Return [X, Y] of the center of cell containing provided text 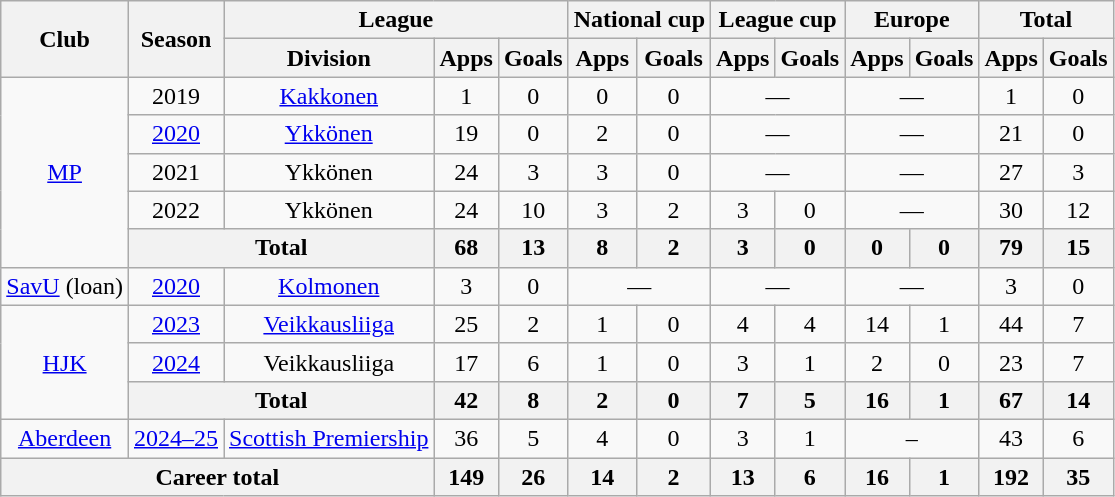
23 [1011, 362]
HJK [65, 362]
Club [65, 39]
2023 [176, 324]
Aberdeen [65, 438]
Season [176, 39]
15 [1078, 248]
19 [466, 134]
Division [329, 58]
League [396, 20]
35 [1078, 477]
68 [466, 248]
27 [1011, 172]
– [912, 438]
192 [1011, 477]
2022 [176, 210]
2021 [176, 172]
Europe [912, 20]
2019 [176, 96]
44 [1011, 324]
43 [1011, 438]
30 [1011, 210]
2024 [176, 362]
Kolmonen [329, 286]
67 [1011, 400]
2024–25 [176, 438]
10 [533, 210]
36 [466, 438]
25 [466, 324]
21 [1011, 134]
National cup [639, 20]
17 [466, 362]
SavU (loan) [65, 286]
79 [1011, 248]
Career total [218, 477]
12 [1078, 210]
Scottish Premiership [329, 438]
26 [533, 477]
League cup [778, 20]
149 [466, 477]
Kakkonen [329, 96]
42 [466, 400]
MP [65, 172]
